Pinpoint the cell where the given text exists, returning its [x, y] midpoint coordinate. 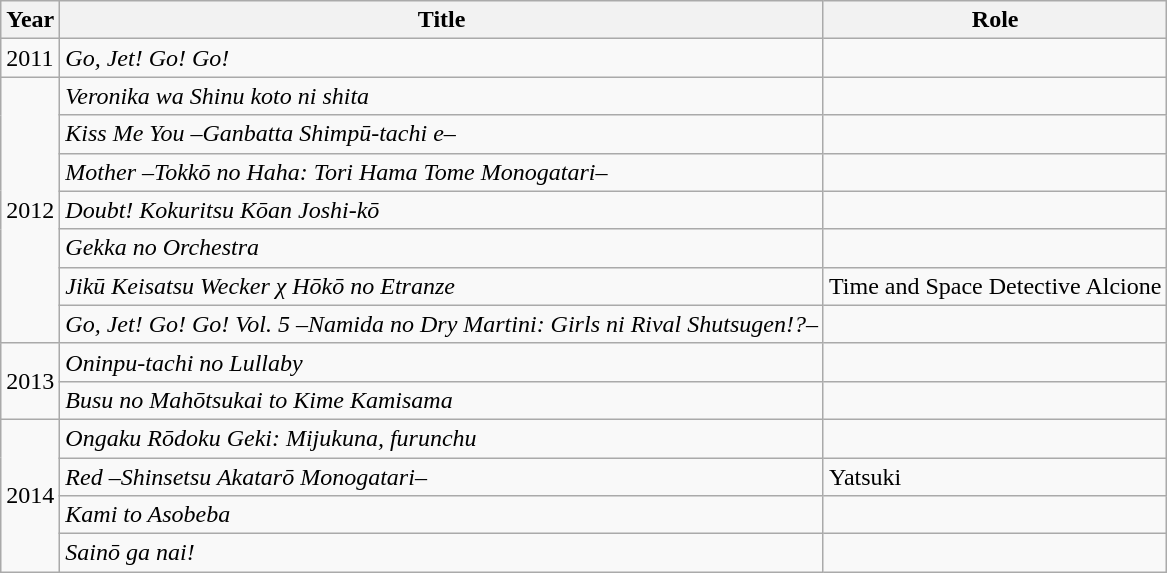
Yatsuki [994, 477]
2011 [30, 58]
Role [994, 20]
Kami to Asobeba [442, 515]
Veronika wa Shinu koto ni shita [442, 96]
Sainō ga nai! [442, 553]
Time and Space Detective Alcione [994, 286]
2014 [30, 495]
Jikū Keisatsu Wecker χ Hōkō no Etranze [442, 286]
Go, Jet! Go! Go! [442, 58]
Year [30, 20]
Busu no Mahōtsukai to Kime Kamisama [442, 400]
Kiss Me You –Ganbatta Shimpū-tachi e– [442, 134]
Ongaku Rōdoku Geki: Mijukuna, furunchu [442, 438]
Oninpu-tachi no Lullaby [442, 362]
Gekka no Orchestra [442, 248]
Red –Shinsetsu Akatarō Monogatari– [442, 477]
Mother –Tokkō no Haha: Tori Hama Tome Monogatari– [442, 172]
Doubt! Kokuritsu Kōan Joshi-kō [442, 210]
2012 [30, 210]
Go, Jet! Go! Go! Vol. 5 –Namida no Dry Martini: Girls ni Rival Shutsugen!?– [442, 324]
2013 [30, 381]
Title [442, 20]
